Return the (x, y) coordinate for the center point of the cell that contains the specified text.  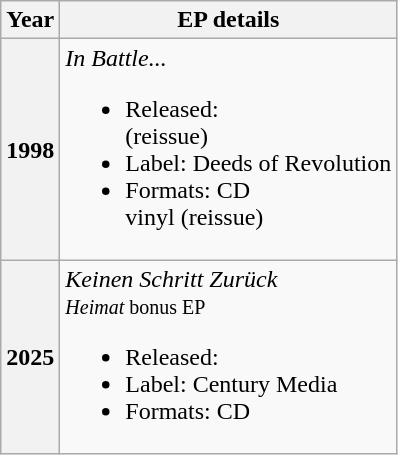
Keinen Schritt ZurückHeimat bonus EPReleased: Label: Century MediaFormats: CD (228, 357)
In Battle...Released: (reissue)Label: Deeds of RevolutionFormats: CDvinyl (reissue) (228, 150)
1998 (30, 150)
2025 (30, 357)
Year (30, 20)
EP details (228, 20)
